Return the [X, Y] coordinate for the center point of the cell that contains the specified text.  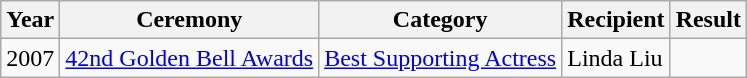
Ceremony [190, 20]
Linda Liu [616, 58]
2007 [30, 58]
42nd Golden Bell Awards [190, 58]
Result [708, 20]
Recipient [616, 20]
Category [440, 20]
Best Supporting Actress [440, 58]
Year [30, 20]
